Determine the (X, Y) coordinate at the center of the cell enclosing the given text.  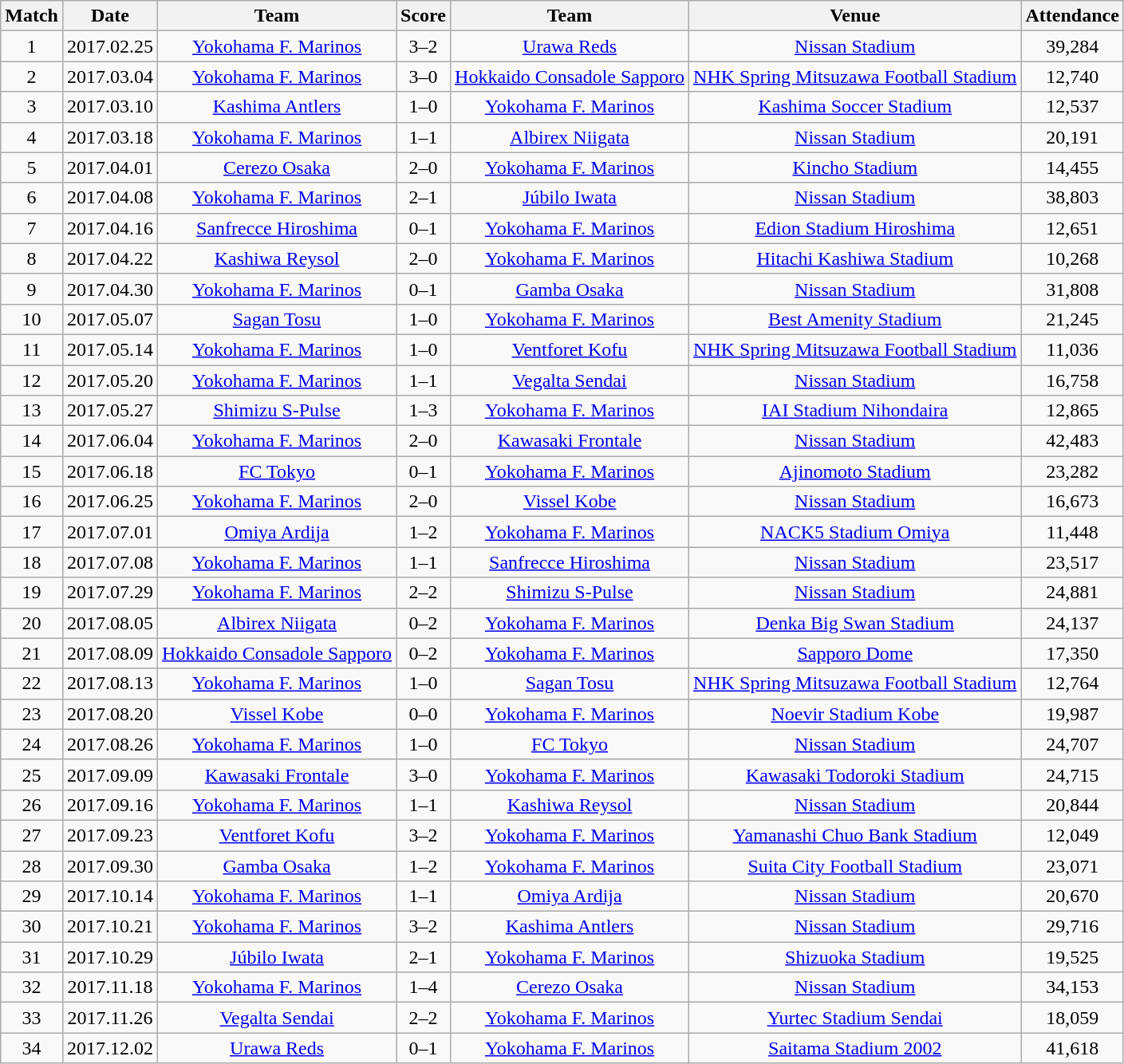
2017.09.23 (110, 835)
2017.03.04 (110, 77)
Score (424, 16)
32 (32, 987)
2017.09.30 (110, 865)
41,618 (1072, 1048)
12,049 (1072, 835)
15 (32, 471)
12,764 (1072, 684)
Suita City Football Stadium (855, 865)
4 (32, 137)
20,670 (1072, 897)
2017.10.21 (110, 927)
2017.05.20 (110, 380)
12,537 (1072, 107)
Shizuoka Stadium (855, 957)
2017.04.22 (110, 258)
11,036 (1072, 349)
18 (32, 562)
24,715 (1072, 774)
1–3 (424, 411)
2017.03.18 (110, 137)
2017.03.10 (110, 107)
Attendance (1072, 16)
5 (32, 167)
Kawasaki Todoroki Stadium (855, 774)
28 (32, 865)
Kashima Soccer Stadium (855, 107)
17 (32, 532)
2017.05.14 (110, 349)
31,808 (1072, 289)
6 (32, 198)
2017.04.01 (110, 167)
27 (32, 835)
Edion Stadium Hiroshima (855, 228)
2017.08.13 (110, 684)
Match (32, 16)
19,525 (1072, 957)
2017.04.30 (110, 289)
20,844 (1072, 805)
26 (32, 805)
12 (32, 380)
10 (32, 319)
Kincho Stadium (855, 167)
19 (32, 593)
12,865 (1072, 411)
33 (32, 1018)
21 (32, 653)
12,740 (1072, 77)
Hitachi Kashiwa Stadium (855, 258)
8 (32, 258)
38,803 (1072, 198)
12,651 (1072, 228)
2017.06.18 (110, 471)
16 (32, 502)
2017.11.18 (110, 987)
23 (32, 714)
NACK5 Stadium Omiya (855, 532)
IAI Stadium Nihondaira (855, 411)
11 (32, 349)
2017.06.25 (110, 502)
Ajinomoto Stadium (855, 471)
14,455 (1072, 167)
23,282 (1072, 471)
0–0 (424, 714)
2017.04.08 (110, 198)
1–4 (424, 987)
30 (32, 927)
2017.07.29 (110, 593)
2 (32, 77)
1 (32, 46)
19,987 (1072, 714)
14 (32, 441)
23,071 (1072, 865)
Denka Big Swan Stadium (855, 623)
7 (32, 228)
2017.08.05 (110, 623)
Noevir Stadium Kobe (855, 714)
23,517 (1072, 562)
42,483 (1072, 441)
2017.05.07 (110, 319)
31 (32, 957)
2017.08.09 (110, 653)
16,758 (1072, 380)
13 (32, 411)
Saitama Stadium 2002 (855, 1048)
2017.10.29 (110, 957)
2017.08.20 (110, 714)
Date (110, 16)
2017.07.08 (110, 562)
2017.02.25 (110, 46)
Yurtec Stadium Sendai (855, 1018)
24,707 (1072, 744)
29,716 (1072, 927)
11,448 (1072, 532)
25 (32, 774)
9 (32, 289)
17,350 (1072, 653)
Sapporo Dome (855, 653)
29 (32, 897)
2017.08.26 (110, 744)
2017.10.14 (110, 897)
34,153 (1072, 987)
24,881 (1072, 593)
21,245 (1072, 319)
Venue (855, 16)
2017.05.27 (110, 411)
2017.04.16 (110, 228)
2017.09.09 (110, 774)
2017.11.26 (110, 1018)
2017.06.04 (110, 441)
2017.12.02 (110, 1048)
16,673 (1072, 502)
18,059 (1072, 1018)
Yamanashi Chuo Bank Stadium (855, 835)
Best Amenity Stadium (855, 319)
3 (32, 107)
2017.07.01 (110, 532)
20,191 (1072, 137)
24,137 (1072, 623)
34 (32, 1048)
2017.09.16 (110, 805)
22 (32, 684)
39,284 (1072, 46)
24 (32, 744)
20 (32, 623)
10,268 (1072, 258)
